Extract the [X, Y] coordinate from the center of the cell holding the provided text.  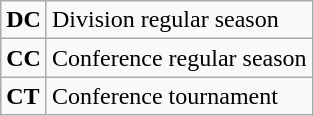
Conference tournament [179, 96]
Division regular season [179, 20]
Conference regular season [179, 58]
CT [24, 96]
DC [24, 20]
CC [24, 58]
